Identify which cell holds the provided text, then report its [X, Y] central coordinate. 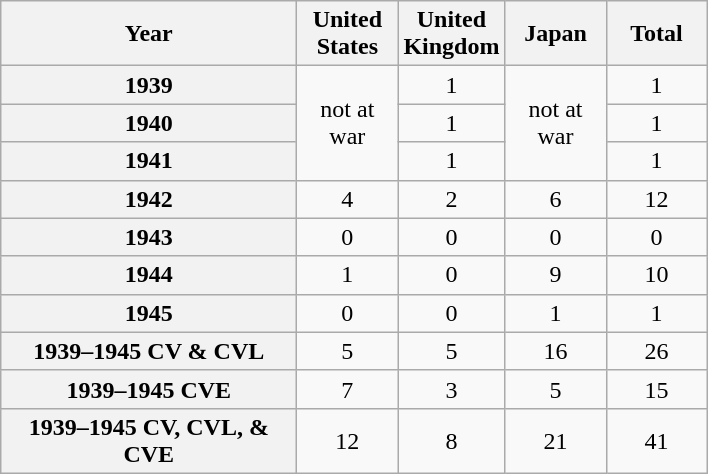
1939 [149, 85]
2 [452, 199]
1941 [149, 161]
1944 [149, 275]
21 [556, 440]
1940 [149, 123]
41 [656, 440]
1942 [149, 199]
United Kingdom [452, 34]
6 [556, 199]
Total [656, 34]
1943 [149, 237]
Japan [556, 34]
3 [452, 389]
26 [656, 351]
Year [149, 34]
8 [452, 440]
4 [348, 199]
1939–1945 CV & CVL [149, 351]
15 [656, 389]
United States [348, 34]
10 [656, 275]
16 [556, 351]
7 [348, 389]
1939–1945 CV, CVL, & CVE [149, 440]
1945 [149, 313]
1939–1945 CVE [149, 389]
9 [556, 275]
